Locate the cell with the specified text and output its [x, y] center coordinate. 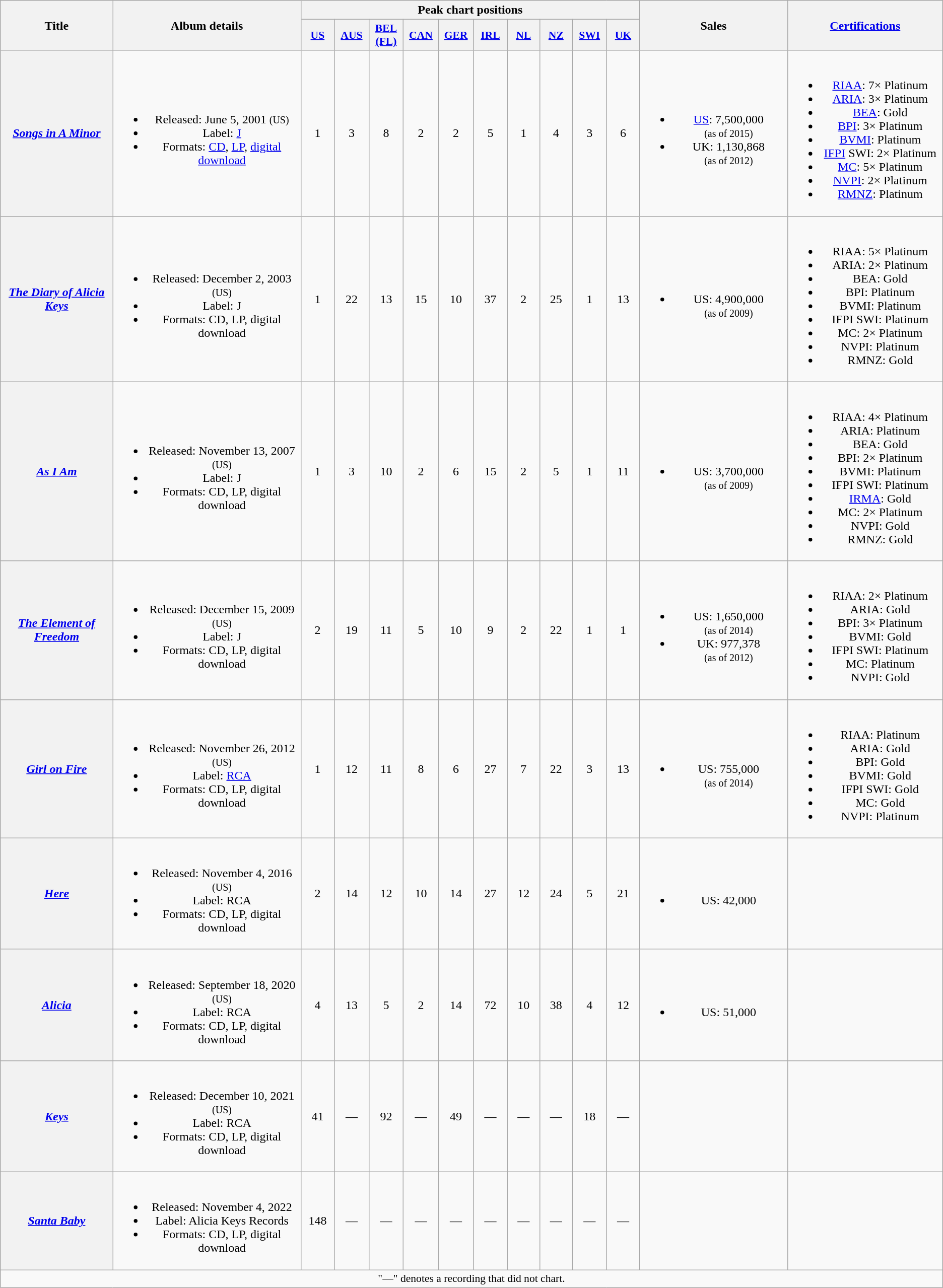
Songs in A Minor [56, 133]
AUS [352, 35]
Released: November 26, 2012 (US)Label: RCAFormats: CD, LP, digital download [207, 768]
Peak chart positions [470, 10]
US: 51,000 [714, 1005]
US: 755,000 (as of 2014) [714, 768]
RIAA: 5× PlatinumARIA: 2× PlatinumBEA: GoldBPI: PlatinumBVMI: PlatinumIFPI SWI: PlatinumMC: 2× PlatinumNVPI: PlatinumRMNZ: Gold [865, 299]
SWI [589, 35]
Sales [714, 25]
Here [56, 893]
18 [589, 1116]
72 [491, 1005]
RIAA: 7× PlatinumARIA: 3× PlatinumBEA: GoldBPI: 3× PlatinumBVMI: PlatinumIFPI SWI: 2× PlatinumMC: 5× PlatinumNVPI: 2× PlatinumRMNZ: Platinum [865, 133]
Released: November 13, 2007 (US)Label: JFormats: CD, LP, digital download [207, 471]
Santa Baby [56, 1221]
24 [556, 893]
US: 3,700,000 (as of 2009) [714, 471]
7 [524, 768]
Released: December 2, 2003 (US)Label: JFormats: CD, LP, digital download [207, 299]
BEL(FL) [386, 35]
Title [56, 25]
GER [456, 35]
IRL [491, 35]
US: 7,500,000 (as of 2015)UK: 1,130,868 (as of 2012) [714, 133]
RIAA: 2× PlatinumARIA: GoldBPI: 3× PlatinumBVMI: GoldIFPI SWI: PlatinumMC: PlatinumNVPI: Gold [865, 630]
The Diary of Alicia Keys [56, 299]
RIAA: 4× PlatinumARIA: PlatinumBEA: GoldBPI: 2× PlatinumBVMI: PlatinumIFPI SWI: PlatinumIRMA: GoldMC: 2× PlatinumNVPI: GoldRMNZ: Gold [865, 471]
The Element ofFreedom [56, 630]
92 [386, 1116]
Alicia [56, 1005]
19 [352, 630]
US: 4,900,000 (as of 2009) [714, 299]
US: 42,000 [714, 893]
Released: December 10, 2021 (US)Label: RCAFormats: CD, LP, digital download [207, 1116]
148 [317, 1221]
9 [491, 630]
Keys [56, 1116]
25 [556, 299]
Released: December 15, 2009 (US)Label: JFormats: CD, LP, digital download [207, 630]
As I Am [56, 471]
Certifications [865, 25]
21 [623, 893]
Released: June 5, 2001 (US)Label: JFormats: CD, LP, digital download [207, 133]
RIAA: PlatinumARIA: GoldBPI: GoldBVMI: GoldIFPI SWI: GoldMC: GoldNVPI: Platinum [865, 768]
CAN [421, 35]
Girl on Fire [56, 768]
38 [556, 1005]
37 [491, 299]
NL [524, 35]
UK [623, 35]
US [317, 35]
Released: September 18, 2020 (US)Label: RCAFormats: CD, LP, digital download [207, 1005]
"—" denotes a recording that did not chart. [471, 1279]
Released: November 4, 2016 (US)Label: RCAFormats: CD, LP, digital download [207, 893]
Released: November 4, 2022Label: Alicia Keys RecordsFormats: CD, LP, digital download [207, 1221]
49 [456, 1116]
NZ [556, 35]
US: 1,650,000 (as of 2014)UK: 977,378 (as of 2012) [714, 630]
41 [317, 1116]
Album details [207, 25]
